Identify which cell holds the provided text, then report its [X, Y] central coordinate. 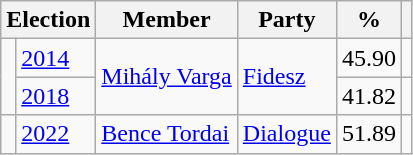
Election [48, 20]
2022 [56, 134]
% [368, 20]
Dialogue [286, 134]
Party [286, 20]
2018 [56, 96]
51.89 [368, 134]
Mihály Varga [166, 77]
2014 [56, 58]
45.90 [368, 58]
Fidesz [286, 77]
Bence Tordai [166, 134]
41.82 [368, 96]
Member [166, 20]
